Provide the (x, y) coordinate of the cell's center where the given text is located.  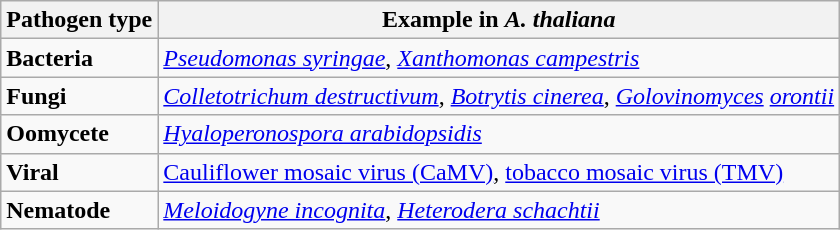
Cauliflower mosaic virus (CaMV), tobacco mosaic virus (TMV) (499, 172)
Oomycete (80, 134)
Nematode (80, 210)
Pseudomonas syringae, Xanthomonas campestris (499, 58)
Meloidogyne incognita, Heterodera schachtii (499, 210)
Pathogen type (80, 20)
Colletotrichum destructivum, Botrytis cinerea, Golovinomyces orontii (499, 96)
Viral (80, 172)
Bacteria (80, 58)
Example in A. thaliana (499, 20)
Hyaloperonospora arabidopsidis (499, 134)
Fungi (80, 96)
